Locate the cell with the specified text and output its [x, y] center coordinate. 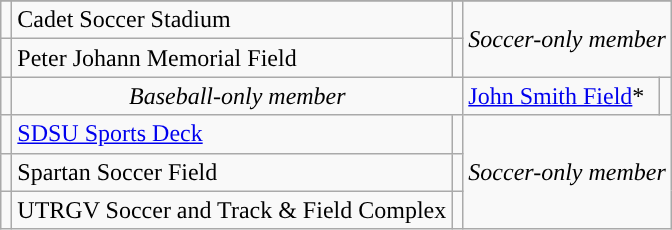
John Smith Field* [562, 96]
Cadet Soccer Stadium [232, 20]
Peter Johann Memorial Field [232, 58]
UTRGV Soccer and Track & Field Complex [232, 210]
Baseball-only member [238, 96]
SDSU Sports Deck [232, 134]
Spartan Soccer Field [232, 172]
